For the text-containing cell, return its midpoint in (x, y) coordinate format. 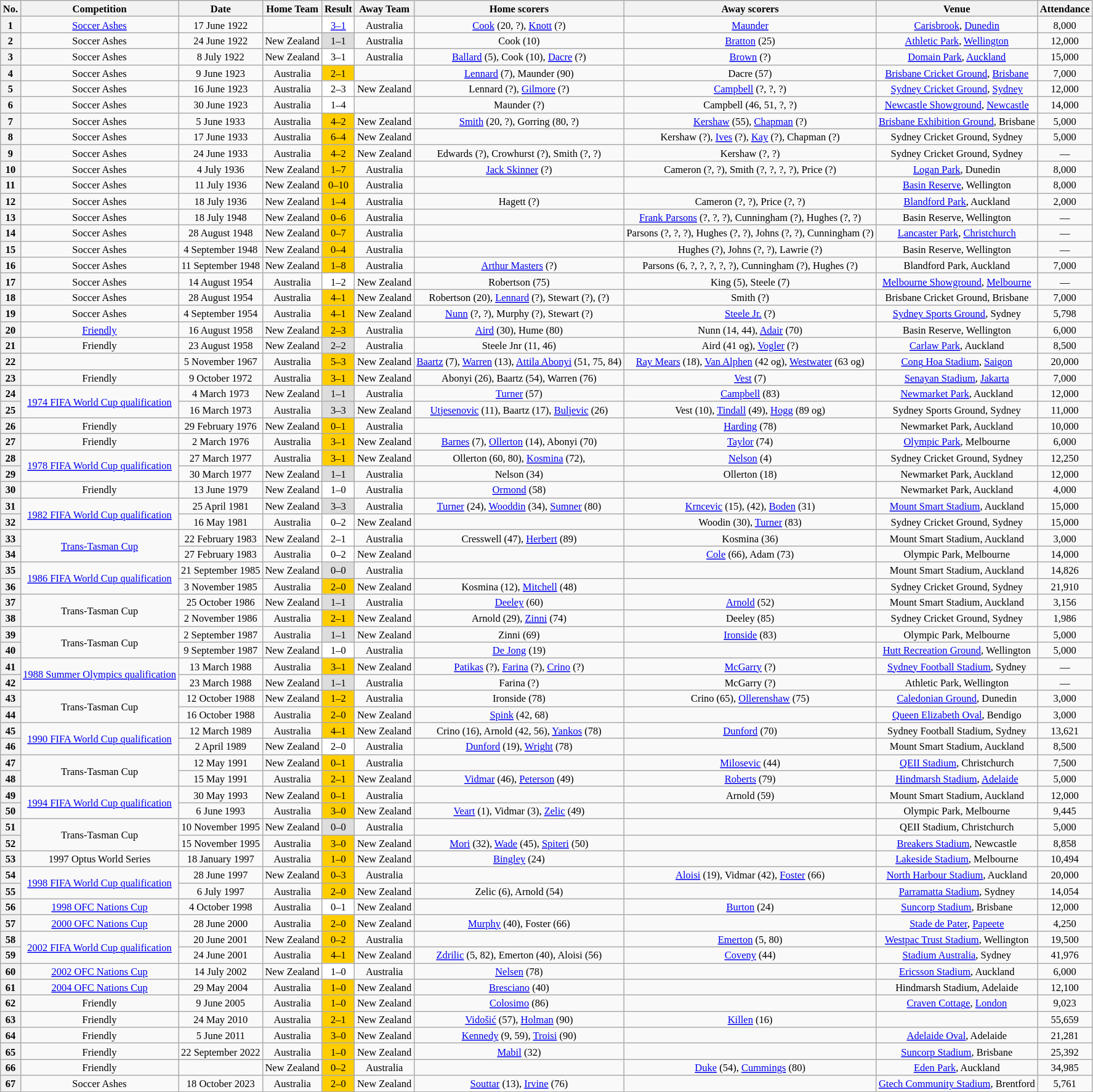
Cong Hoa Stadium, Saigon (957, 361)
1986 FIFA World Cup qualification (100, 578)
Logan Park, Dunedin (957, 169)
9,023 (1065, 1003)
Lennard (7), Maunder (90) (518, 73)
Cameron (?, ?), Price (?, ?) (750, 201)
4,250 (1065, 923)
Ironside (83) (750, 634)
Taylor (74) (750, 441)
47 (10, 763)
Cresswell (47), Herbert (89) (518, 538)
14 July 2002 (220, 971)
Souttar (13), Irvine (76) (518, 1083)
Zelic (6), Arnold (54) (518, 891)
Emerton (5, 80) (750, 939)
30 (10, 490)
Kennedy (9, 59), Troisi (90) (518, 1035)
9 September 1987 (220, 650)
17 (10, 281)
Frank Parsons (?, ?, ?), Cunningham (?), Hughes (?, ?) (750, 217)
Murphy (40), Foster (66) (518, 923)
2 September 1987 (220, 634)
Bratton (25) (750, 41)
Carisbrook, Dunedin (957, 25)
55,659 (1065, 1019)
Ballard (5), Cook (10), Dacre (?) (518, 57)
Kosmina (36) (750, 538)
25 (10, 409)
67 (10, 1083)
2002 FIFA World Cup qualification (100, 947)
12 March 1989 (220, 731)
Jack Skinner (?) (518, 169)
Queen Elizabeth Oval, Bendigo (957, 715)
De Jong (19) (518, 650)
6 (10, 105)
2 March 1976 (220, 441)
6 June 1993 (220, 811)
Competition (100, 9)
Arnold (59) (750, 795)
Smith (20, ?), Gorring (80, ?) (518, 121)
0–4 (339, 249)
28 August 1954 (220, 297)
Ironside (78) (518, 698)
23 (10, 377)
21,281 (1065, 1035)
Duke (54), Cummings (80) (750, 1067)
No. (10, 9)
8 (10, 137)
Senayan Stadium, Jakarta (957, 377)
Breakers Stadium, Newcastle (957, 843)
24 June 1922 (220, 41)
Result (339, 9)
1988 Summer Olympics qualification (100, 674)
10 (10, 169)
11 September 1948 (220, 265)
42 (10, 682)
14 August 1954 (220, 281)
Westpac Trust Stadium, Wellington (957, 939)
5–3 (339, 361)
56 (10, 907)
Ericsson Stadium, Auckland (957, 971)
Woodin (30), Turner (83) (750, 522)
30 May 1993 (220, 795)
7 (10, 121)
4,000 (1065, 490)
Lennard (?), Gilmore (?) (518, 89)
Arthur Masters (?) (518, 265)
Gtech Community Stadium, Brentford (957, 1083)
Zdrilic (5, 82), Emerton (40), Aloisi (56) (518, 955)
Hagett (?) (518, 201)
Nunn (14, 44), Adair (70) (750, 329)
62 (10, 1003)
30 March 1977 (220, 474)
Zinni (69) (518, 634)
12 May 1991 (220, 763)
24 June 2001 (220, 955)
54 (10, 875)
Stadium Australia, Sydney (957, 955)
4 September 1954 (220, 313)
21 (10, 345)
15 (10, 249)
Bresciano (40) (518, 987)
30 June 1923 (220, 105)
28 June 2000 (220, 923)
Steele Jr. (?) (750, 313)
Ray Mears (18), Van Alphen (42 og), Westwater (63 og) (750, 361)
Crino (65), Ollerenshaw (75) (750, 698)
38 (10, 618)
10,000 (1065, 425)
Hughes (?), Johns (?, ?), Lawrie (?) (750, 249)
Parsons (6, ?, ?, ?, ?, ?), Cunningham (?), Hughes (?) (750, 265)
29 (10, 474)
53 (10, 859)
Utjesenovic (11), Baartz (17), Buljevic (26) (518, 409)
50 (10, 811)
Mori (32), Wade (45), Spiteri (50) (518, 843)
Adelaide Oval, Adelaide (957, 1035)
1,986 (1065, 618)
13 (10, 217)
51 (10, 827)
27 March 1977 (220, 457)
63 (10, 1019)
14,054 (1065, 891)
Cook (10) (518, 41)
19,500 (1065, 939)
29 May 2004 (220, 987)
Steele Jnr (11, 46) (518, 345)
Dunford (19), Wright (78) (518, 747)
8,858 (1065, 843)
Brown (?) (750, 57)
1998 OFC Nations Cup (100, 907)
25 October 1986 (220, 602)
31 (10, 506)
Campbell (83) (750, 393)
Dacre (57) (750, 73)
7,500 (1065, 763)
22 February 1983 (220, 538)
18 (10, 297)
1 (10, 25)
Harding (78) (750, 425)
2004 OFC Nations Cup (100, 987)
16 October 1988 (220, 715)
Bingley (24) (518, 859)
Hutt Recreation Ground, Wellington (957, 650)
Coveny (44) (750, 955)
Krncevic (15), (42), Boden (31) (750, 506)
3 November 1985 (220, 586)
2002 OFC Nations Cup (100, 971)
61 (10, 987)
17 June 1922 (220, 25)
15 May 1991 (220, 779)
Domain Park, Auckland (957, 57)
5,761 (1065, 1083)
Deeley (60) (518, 602)
20 June 2001 (220, 939)
Aird (41 og), Vogler (?) (750, 345)
18 July 1948 (220, 217)
60 (10, 971)
9 June 2005 (220, 1003)
19 (10, 313)
15 November 1995 (220, 843)
Vidmar (46), Peterson (49) (518, 779)
Kosmina (12), Mitchell (48) (518, 586)
9 October 1972 (220, 377)
Craven Cottage, London (957, 1003)
25 April 1981 (220, 506)
Stade de Pater, Papeete (957, 923)
Nunn (?, ?), Murphy (?), Stewart (?) (518, 313)
Turner (57) (518, 393)
Brisbane Exhibition Ground, Brisbane (957, 121)
22 (10, 361)
1974 FIFA World Cup qualification (100, 401)
Kershaw (?, ?) (750, 153)
59 (10, 955)
1998 FIFA World Cup qualification (100, 883)
11 July 1936 (220, 185)
Ollerton (18) (750, 474)
13 March 1988 (220, 666)
1982 FIFA World Cup qualification (100, 514)
Patikas (?), Farina (?), Crino (?) (518, 666)
Maunder (?) (518, 105)
Burton (24) (750, 907)
Arnold (52) (750, 602)
16 June 1923 (220, 89)
4 March 1973 (220, 393)
2 April 1989 (220, 747)
27 (10, 441)
9,445 (1065, 811)
Veart (1), Vidmar (3), Zelic (49) (518, 811)
24 June 1933 (220, 153)
13 June 1979 (220, 490)
4 (10, 73)
Spink (42, 68) (518, 715)
23 March 1988 (220, 682)
14 (10, 233)
Campbell (46, 51, ?, ?) (750, 105)
12,100 (1065, 987)
28 August 1948 (220, 233)
0–6 (339, 217)
20 (10, 329)
55 (10, 891)
24 May 2010 (220, 1019)
Vidošić (57), Holman (90) (518, 1019)
9 June 1923 (220, 73)
Ormond (58) (518, 490)
16 May 1981 (220, 522)
43 (10, 698)
Robertson (75) (518, 281)
26 (10, 425)
64 (10, 1035)
5 November 1967 (220, 361)
4 October 1998 (220, 907)
3,156 (1065, 602)
Colosimo (86) (518, 1003)
Ollerton (60, 80), Kosmina (72), (518, 457)
18 October 2023 (220, 1083)
16 August 1958 (220, 329)
18 July 1936 (220, 201)
Aird (30), Hume (80) (518, 329)
Newcastle Showground, Newcastle (957, 105)
12,250 (1065, 457)
35 (10, 570)
49 (10, 795)
4 September 1948 (220, 249)
Barnes (7), Ollerton (14), Abonyi (70) (518, 441)
1990 FIFA World Cup qualification (100, 739)
Arnold (29), Zinni (74) (518, 618)
10,494 (1065, 859)
Smith (?) (750, 297)
Edwards (?), Crowhurst (?), Smith (?, ?) (518, 153)
1978 FIFA World Cup qualification (100, 465)
Lakeside Stadium, Melbourne (957, 859)
Vest (7) (750, 377)
32 (10, 522)
2–2 (339, 345)
14,826 (1065, 570)
21 September 1985 (220, 570)
1–8 (339, 265)
27 February 1983 (220, 554)
Caledonian Ground, Dunedin (957, 698)
29 February 1976 (220, 425)
52 (10, 843)
2,000 (1065, 201)
1997 Optus World Series (100, 859)
45 (10, 731)
28 (10, 457)
Parramatta Stadium, Sydney (957, 891)
Crino (16), Arnold (42, 56), Yankos (78) (518, 731)
13,621 (1065, 731)
Away Team (384, 9)
58 (10, 939)
2000 OFC Nations Cup (100, 923)
23 August 1958 (220, 345)
65 (10, 1051)
11 (10, 185)
12 (10, 201)
44 (10, 715)
41 (10, 666)
Cameron (?, ?), Smith (?, ?, ?, ?), Price (?) (750, 169)
41,976 (1065, 955)
Nelson (34) (518, 474)
Lancaster Park, Christchurch (957, 233)
Farina (?) (518, 682)
40 (10, 650)
North Harbour Stadium, Auckland (957, 875)
6 July 1997 (220, 891)
Kershaw (?), Ives (?), Kay (?), Chapman (?) (750, 137)
25,392 (1065, 1051)
Venue (957, 9)
16 (10, 265)
Attendance (1065, 9)
37 (10, 602)
Eden Park, Auckland (957, 1067)
39 (10, 634)
10 November 1995 (220, 827)
Parsons (?, ?, ?), Hughes (?, ?), Johns (?, ?), Cunningham (?) (750, 233)
57 (10, 923)
Campbell (?, ?, ?) (750, 89)
Maunder (750, 25)
9 (10, 153)
22 September 2022 (220, 1051)
11,000 (1065, 409)
Milosevic (44) (750, 763)
0–7 (339, 233)
6–4 (339, 137)
1–7 (339, 169)
Abonyi (26), Baartz (54), Warren (76) (518, 377)
18 January 1997 (220, 859)
5 June 2011 (220, 1035)
Home Team (292, 9)
King (5), Steele (7) (750, 281)
0–10 (339, 185)
66 (10, 1067)
16 March 1973 (220, 409)
3 (10, 57)
36 (10, 586)
Home scorers (518, 9)
24 (10, 393)
Nelsen (78) (518, 971)
2 November 1986 (220, 618)
46 (10, 747)
Roberts (79) (750, 779)
5,798 (1065, 313)
Robertson (20), Lennard (?), Stewart (?), (?) (518, 297)
Cook (20, ?), Knott (?) (518, 25)
0–3 (339, 875)
Away scorers (750, 9)
Melbourne Showground, Melbourne (957, 281)
8 July 1922 (220, 57)
17 June 1933 (220, 137)
33 (10, 538)
48 (10, 779)
Kershaw (55), Chapman (?) (750, 121)
Vest (10), Tindall (49), Hogg (89 og) (750, 409)
34,985 (1065, 1067)
Carlaw Park, Auckland (957, 345)
Mabil (32) (518, 1051)
Dunford (70) (750, 731)
5 June 1933 (220, 121)
4 July 1936 (220, 169)
1994 FIFA World Cup qualification (100, 803)
Turner (24), Wooddin (34), Sumner (80) (518, 506)
Killen (16) (750, 1019)
34 (10, 554)
Nelson (4) (750, 457)
2 (10, 41)
Baartz (7), Warren (13), Attila Abonyi (51, 75, 84) (518, 361)
Cole (66), Adam (73) (750, 554)
Aloisi (19), Vidmar (42), Foster (66) (750, 875)
12 October 1988 (220, 698)
28 June 1997 (220, 875)
5 (10, 89)
Date (220, 9)
21,910 (1065, 586)
Deeley (85) (750, 618)
